Scan for the cell matching the given text and deliver its [x, y] coordinate at center. 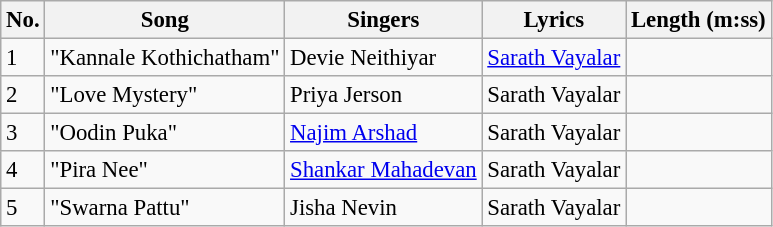
Singers [384, 20]
4 [23, 170]
"Oodin Puka" [165, 133]
Shankar Mahadevan [384, 170]
5 [23, 208]
Devie Neithiyar [384, 58]
"Love Mystery" [165, 95]
1 [23, 58]
No. [23, 20]
Jisha Nevin [384, 208]
3 [23, 133]
"Swarna Pattu" [165, 208]
"Pira Nee" [165, 170]
"Kannale Kothichatham" [165, 58]
Length (m:ss) [698, 20]
Song [165, 20]
Priya Jerson [384, 95]
Najim Arshad [384, 133]
2 [23, 95]
Lyrics [554, 20]
